Determine the [X, Y] coordinate at the center of the cell enclosing the given text.  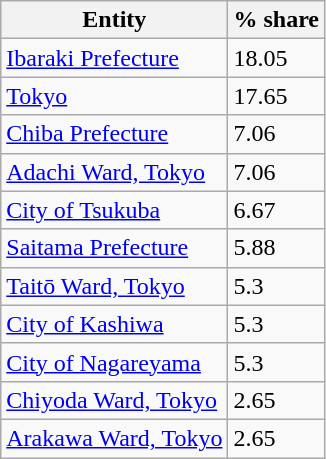
City of Nagareyama [114, 362]
17.65 [276, 96]
Saitama Prefecture [114, 248]
Adachi Ward, Tokyo [114, 172]
18.05 [276, 58]
5.88 [276, 248]
City of Kashiwa [114, 324]
% share [276, 20]
Ibaraki Prefecture [114, 58]
Chiba Prefecture [114, 134]
Entity [114, 20]
City of Tsukuba [114, 210]
6.67 [276, 210]
Arakawa Ward, Tokyo [114, 438]
Chiyoda Ward, Tokyo [114, 400]
Taitō Ward, Tokyo [114, 286]
Tokyo [114, 96]
